Find where the given text appears and provide that cell's center as (x, y) coordinate. 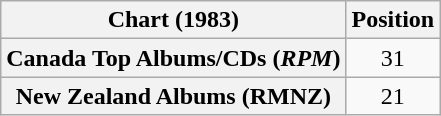
Chart (1983) (174, 20)
21 (393, 96)
New Zealand Albums (RMNZ) (174, 96)
Canada Top Albums/CDs (RPM) (174, 58)
Position (393, 20)
31 (393, 58)
